For the text-containing cell, return its midpoint in [x, y] coordinate format. 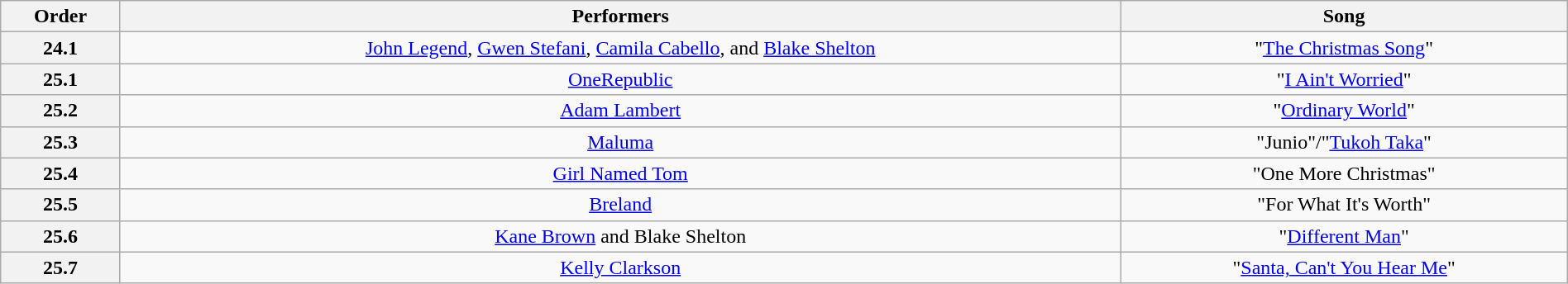
25.2 [61, 111]
"Santa, Can't You Hear Me" [1344, 267]
"I Ain't Worried" [1344, 79]
"For What It's Worth" [1344, 205]
25.5 [61, 205]
25.6 [61, 236]
Order [61, 17]
Breland [620, 205]
Maluma [620, 142]
25.3 [61, 142]
"One More Christmas" [1344, 173]
OneRepublic [620, 79]
"Junio"/"Tukoh Taka" [1344, 142]
Kelly Clarkson [620, 267]
Adam Lambert [620, 111]
24.1 [61, 48]
"Different Man" [1344, 236]
John Legend, Gwen Stefani, Camila Cabello, and Blake Shelton [620, 48]
Kane Brown and Blake Shelton [620, 236]
"Ordinary World" [1344, 111]
25.1 [61, 79]
Song [1344, 17]
Performers [620, 17]
Girl Named Tom [620, 173]
25.4 [61, 173]
"The Christmas Song" [1344, 48]
25.7 [61, 267]
